Extract the [x, y] coordinate from the center of the cell holding the provided text.  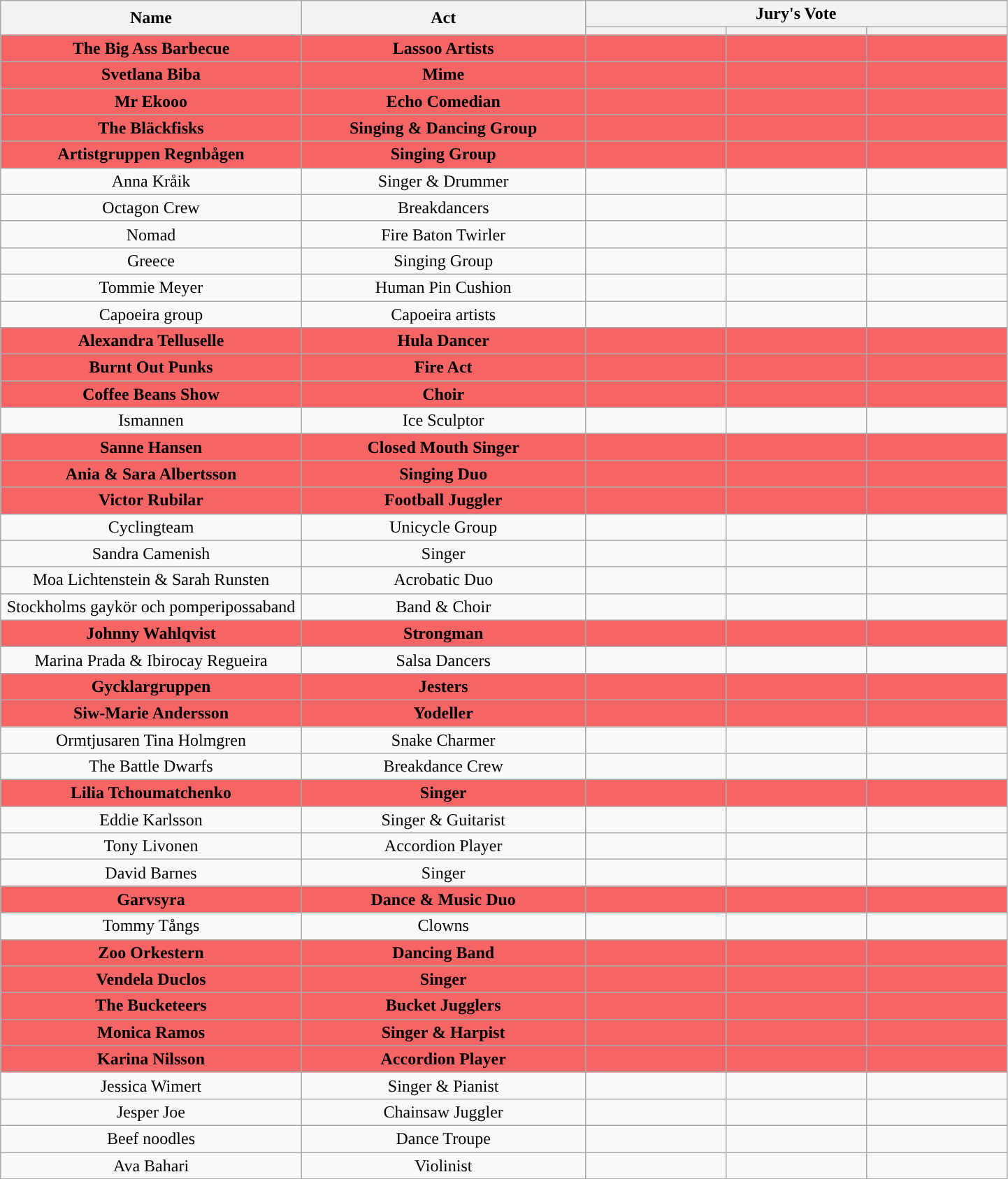
Eddie Karlsson [151, 820]
Ava Bahari [151, 1165]
Cyclingteam [151, 527]
Moa Lichtenstein & Sarah Runsten [151, 580]
Jesper Joe [151, 1112]
Zoo Orkestern [151, 953]
Svetlana Biba [151, 75]
Ormtjusaren Tina Holmgren [151, 740]
Gycklargruppen [151, 686]
Breakdancers [443, 208]
Capoeira artists [443, 314]
David Barnes [151, 873]
Breakdance Crew [443, 767]
Choir [443, 394]
Ice Sculptor [443, 421]
Jessica Wimert [151, 1085]
Salsa Dancers [443, 660]
The Bucketeers [151, 1006]
Chainsaw Juggler [443, 1112]
Tommy Tångs [151, 926]
Singer & Drummer [443, 181]
Victor Rubilar [151, 500]
Vendela Duclos [151, 979]
Mr Ekooo [151, 101]
The Big Ass Barbecue [151, 48]
Hula Dancer [443, 341]
Sandra Camenish [151, 554]
Artistgruppen Regnbågen [151, 154]
Singing & Dancing Group [443, 128]
Siw-Marie Andersson [151, 713]
Johnny Wahlqvist [151, 633]
Ismannen [151, 421]
Singing Duo [443, 474]
Dancing Band [443, 953]
Lilia Tchoumatchenko [151, 793]
Fire Act [443, 368]
Unicycle Group [443, 527]
Garvsyra [151, 899]
Stockholms gaykör och pomperipossaband [151, 607]
Tommie Meyer [151, 287]
Beef noodles [151, 1138]
Jesters [443, 686]
Octagon Crew [151, 208]
Karina Nilsson [151, 1059]
Yodeller [443, 713]
Tony Livonen [151, 846]
Anna Kråik [151, 181]
Echo Comedian [443, 101]
Coffee Beans Show [151, 394]
Burnt Out Punks [151, 368]
The Bläckfisks [151, 128]
Marina Prada & Ibirocay Regueira [151, 660]
Singer & Pianist [443, 1085]
Closed Mouth Singer [443, 447]
Monica Ramos [151, 1032]
Strongman [443, 633]
Dance Troupe [443, 1138]
Dance & Music Duo [443, 899]
Act [443, 18]
Bucket Jugglers [443, 1006]
Clowns [443, 926]
Greece [151, 261]
Sanne Hansen [151, 447]
Acrobatic Duo [443, 580]
Snake Charmer [443, 740]
Lassoo Artists [443, 48]
Nomad [151, 234]
Football Juggler [443, 500]
Singer & Harpist [443, 1032]
Band & Choir [443, 607]
Ania & Sara Albertsson [151, 474]
Singer & Guitarist [443, 820]
Human Pin Cushion [443, 287]
Alexandra Telluselle [151, 341]
Mime [443, 75]
Capoeira group [151, 314]
Name [151, 18]
Violinist [443, 1165]
The Battle Dwarfs [151, 767]
Fire Baton Twirler [443, 234]
Jury's Vote [795, 14]
